Capture the cell that displays the provided text and extract its [x, y] central coordinate. 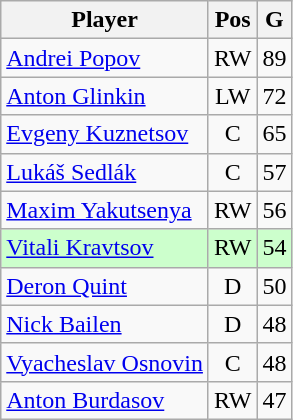
Vitali Kravtsov [105, 248]
89 [274, 58]
Deron Quint [105, 286]
56 [274, 210]
Player [105, 20]
Evgeny Kuznetsov [105, 134]
54 [274, 248]
Maxim Yakutsenya [105, 210]
Lukáš Sedlák [105, 172]
Anton Burdasov [105, 400]
Nick Bailen [105, 324]
50 [274, 286]
Pos [232, 20]
Andrei Popov [105, 58]
65 [274, 134]
Vyacheslav Osnovin [105, 362]
47 [274, 400]
Anton Glinkin [105, 96]
G [274, 20]
57 [274, 172]
LW [232, 96]
72 [274, 96]
